For the text-containing cell, return its midpoint in (X, Y) coordinate format. 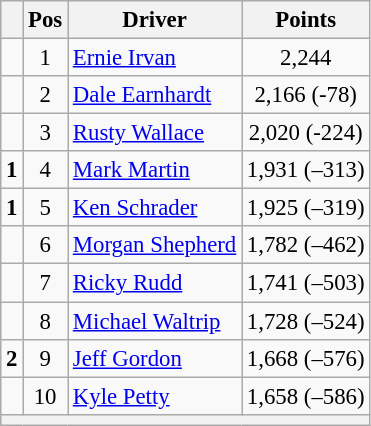
Pos (46, 20)
5 (46, 208)
2,020 (-224) (306, 133)
Points (306, 20)
1,782 (–462) (306, 245)
3 (46, 133)
6 (46, 245)
Morgan Shepherd (155, 245)
7 (46, 283)
2,166 (-78) (306, 95)
Ken Schrader (155, 208)
2,244 (306, 58)
1,728 (–524) (306, 321)
1,668 (–576) (306, 358)
1,925 (–319) (306, 208)
9 (46, 358)
Jeff Gordon (155, 358)
Dale Earnhardt (155, 95)
1,658 (–586) (306, 396)
Driver (155, 20)
1,931 (–313) (306, 170)
Rusty Wallace (155, 133)
Mark Martin (155, 170)
8 (46, 321)
Michael Waltrip (155, 321)
4 (46, 170)
Kyle Petty (155, 396)
1,741 (–503) (306, 283)
Ricky Rudd (155, 283)
Ernie Irvan (155, 58)
10 (46, 396)
